Return the [x, y] coordinate for the center point of the cell that contains the specified text.  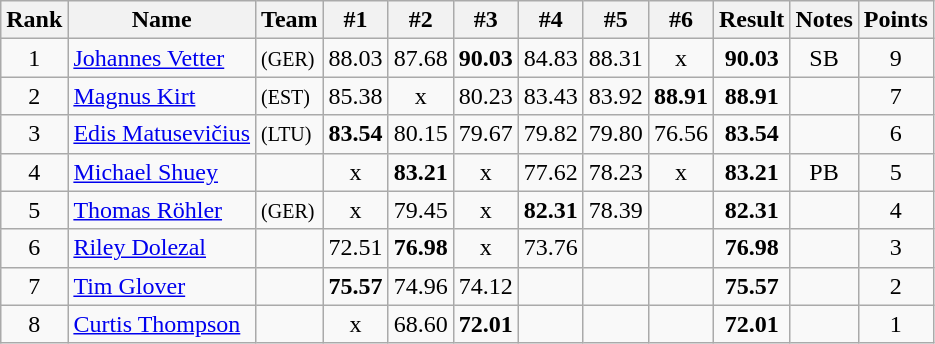
Curtis Thompson [162, 324]
#3 [486, 20]
Magnus Kirt [162, 96]
#5 [616, 20]
9 [896, 58]
79.82 [550, 134]
77.62 [550, 172]
79.80 [616, 134]
Johannes Vetter [162, 58]
Result [751, 20]
#4 [550, 20]
Tim Glover [162, 286]
88.03 [356, 58]
Michael Shuey [162, 172]
84.83 [550, 58]
74.96 [420, 286]
PB [824, 172]
(EST) [290, 96]
88.31 [616, 58]
87.68 [420, 58]
79.45 [420, 210]
Name [162, 20]
(LTU) [290, 134]
Points [896, 20]
79.67 [486, 134]
83.92 [616, 96]
#6 [680, 20]
Notes [824, 20]
#1 [356, 20]
SB [824, 58]
Thomas Röhler [162, 210]
Team [290, 20]
68.60 [420, 324]
85.38 [356, 96]
83.43 [550, 96]
76.56 [680, 134]
Riley Dolezal [162, 248]
74.12 [486, 286]
Rank [34, 20]
78.23 [616, 172]
8 [34, 324]
78.39 [616, 210]
#2 [420, 20]
73.76 [550, 248]
80.15 [420, 134]
Edis Matusevičius [162, 134]
80.23 [486, 96]
72.51 [356, 248]
